Determine the [X, Y] coordinate at the center of the cell enclosing the given text.  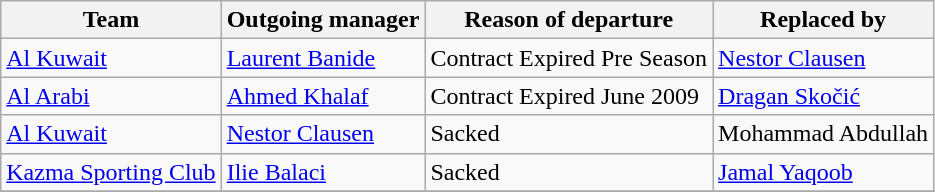
Mohammad Abdullah [824, 134]
Ilie Balaci [323, 172]
Team [111, 20]
Contract Expired June 2009 [569, 96]
Ahmed Khalaf [323, 96]
Contract Expired Pre Season [569, 58]
Outgoing manager [323, 20]
Dragan Skočić [824, 96]
Kazma Sporting Club [111, 172]
Laurent Banide [323, 58]
Replaced by [824, 20]
Jamal Yaqoob [824, 172]
Al Arabi [111, 96]
Reason of departure [569, 20]
